Pinpoint the cell where the given text exists, returning its (x, y) midpoint coordinate. 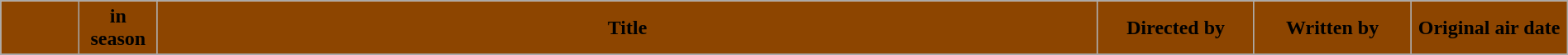
in season (117, 28)
Title (627, 28)
Written by (1331, 28)
Original air date (1489, 28)
Directed by (1176, 28)
